Return [x, y] of the center of cell containing provided text 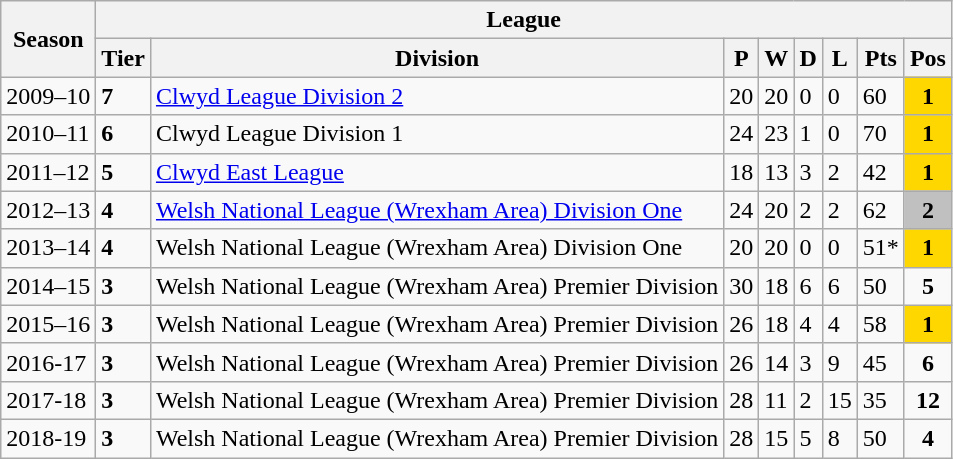
23 [776, 134]
51* [880, 248]
2015–16 [48, 324]
14 [776, 362]
62 [880, 210]
Division [436, 58]
2009–10 [48, 96]
P [742, 58]
45 [880, 362]
12 [928, 400]
Tier [124, 58]
League [524, 20]
D [808, 58]
2011–12 [48, 172]
2016-17 [48, 362]
Pts [880, 58]
9 [840, 362]
Clwyd League Division 1 [436, 134]
7 [124, 96]
Pos [928, 58]
Season [48, 39]
2012–13 [48, 210]
Clwyd East League [436, 172]
11 [776, 400]
30 [742, 286]
42 [880, 172]
8 [840, 438]
2018-19 [48, 438]
2010–11 [48, 134]
70 [880, 134]
L [840, 58]
2014–15 [48, 286]
58 [880, 324]
2013–14 [48, 248]
13 [776, 172]
Clwyd League Division 2 [436, 96]
35 [880, 400]
W [776, 58]
60 [880, 96]
2017-18 [48, 400]
